Search for the cell housing the specified text and yield its [x, y] center coordinate. 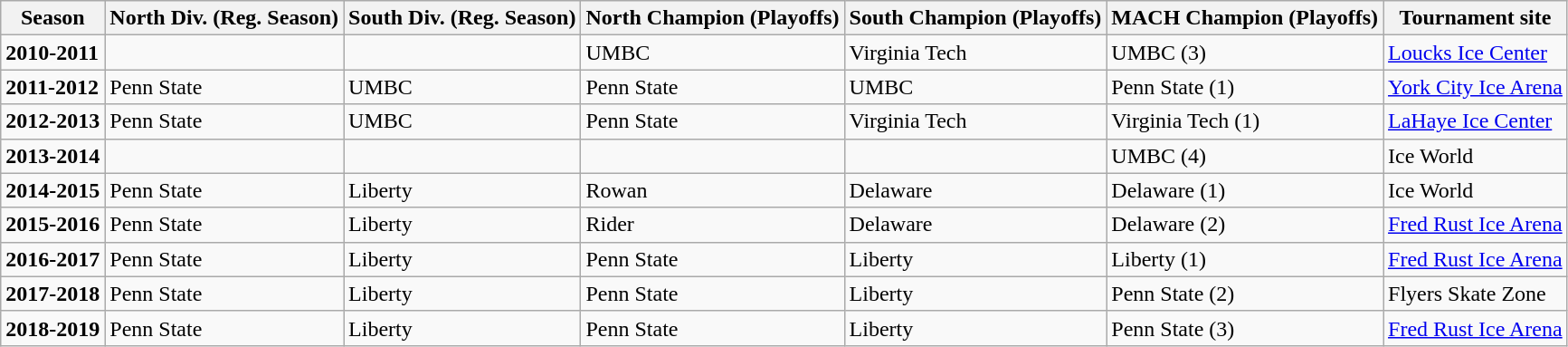
South Div. (Reg. Season) [462, 18]
York City Ice Arena [1476, 87]
2012-2013 [52, 121]
Season [52, 18]
North Champion (Playoffs) [713, 18]
2014-2015 [52, 190]
2011-2012 [52, 87]
Rowan [713, 190]
2016-2017 [52, 259]
Loucks Ice Center [1476, 53]
LaHaye Ice Center [1476, 121]
Virginia Tech (1) [1245, 121]
Flyers Skate Zone [1476, 294]
2015-2016 [52, 225]
MACH Champion (Playoffs) [1245, 18]
North Div. (Reg. Season) [224, 18]
UMBC (3) [1245, 53]
2018-2019 [52, 328]
South Champion (Playoffs) [975, 18]
Liberty (1) [1245, 259]
2017-2018 [52, 294]
Penn State (1) [1245, 87]
2013-2014 [52, 156]
Delaware (2) [1245, 225]
Delaware (1) [1245, 190]
Tournament site [1476, 18]
UMBC (4) [1245, 156]
Rider [713, 225]
2010-2011 [52, 53]
Penn State (2) [1245, 294]
Penn State (3) [1245, 328]
